Determine the (X, Y) coordinate at the center of the cell enclosing the given text.  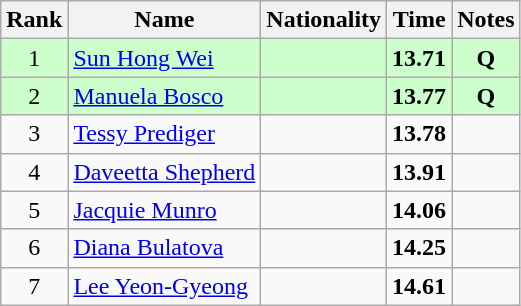
Nationality (324, 20)
7 (34, 286)
Time (420, 20)
Diana Bulatova (164, 248)
14.61 (420, 286)
6 (34, 248)
3 (34, 134)
13.78 (420, 134)
14.06 (420, 210)
13.77 (420, 96)
Rank (34, 20)
2 (34, 96)
13.71 (420, 58)
Daveetta Shepherd (164, 172)
Lee Yeon-Gyeong (164, 286)
13.91 (420, 172)
Jacquie Munro (164, 210)
4 (34, 172)
1 (34, 58)
Sun Hong Wei (164, 58)
5 (34, 210)
Name (164, 20)
Notes (486, 20)
Manuela Bosco (164, 96)
Tessy Prediger (164, 134)
14.25 (420, 248)
